Extract the (X, Y) coordinate from the center of the cell holding the provided text.  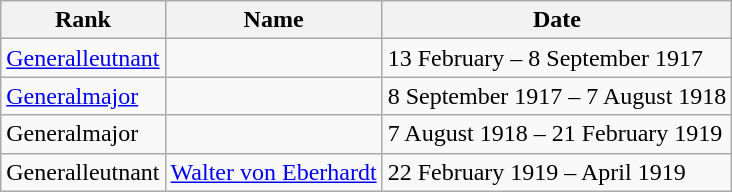
8 September 1917 – 7 August 1918 (557, 96)
Name (274, 20)
Date (557, 20)
Walter von Eberhardt (274, 172)
Rank (83, 20)
22 February 1919 – April 1919 (557, 172)
13 February – 8 September 1917 (557, 58)
7 August 1918 – 21 February 1919 (557, 134)
